Extract the [X, Y] coordinate from the center of the cell holding the provided text.  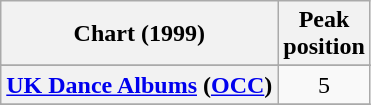
UK Dance Albums (OCC) [140, 85]
Chart (1999) [140, 34]
Peakposition [324, 34]
5 [324, 85]
